Return the (X, Y) coordinate for the center point of the cell that contains the specified text.  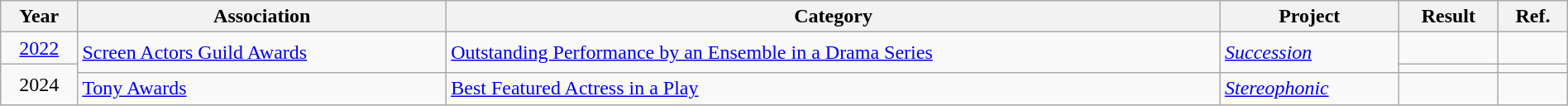
Screen Actors Guild Awards (262, 53)
Succession (1309, 53)
Stereophonic (1309, 89)
Result (1448, 17)
Best Featured Actress in a Play (834, 89)
Tony Awards (262, 89)
Association (262, 17)
Outstanding Performance by an Ensemble in a Drama Series (834, 53)
Category (834, 17)
2024 (40, 84)
Ref. (1533, 17)
Project (1309, 17)
Year (40, 17)
2022 (40, 48)
